Return [X, Y] of the center of cell containing provided text 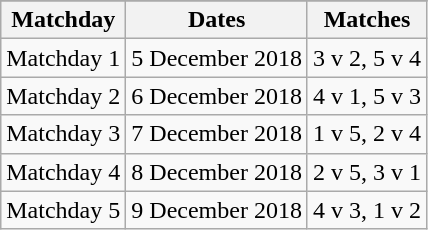
5 December 2018 [217, 58]
Matchday 1 [64, 58]
Matchday 3 [64, 134]
7 December 2018 [217, 134]
2 v 5, 3 v 1 [366, 172]
Matchday [64, 20]
Matchday 5 [64, 210]
3 v 2, 5 v 4 [366, 58]
4 v 3, 1 v 2 [366, 210]
6 December 2018 [217, 96]
8 December 2018 [217, 172]
4 v 1, 5 v 3 [366, 96]
Matches [366, 20]
1 v 5, 2 v 4 [366, 134]
Matchday 4 [64, 172]
Matchday 2 [64, 96]
9 December 2018 [217, 210]
Dates [217, 20]
